Identify which cell holds the provided text, then report its [X, Y] central coordinate. 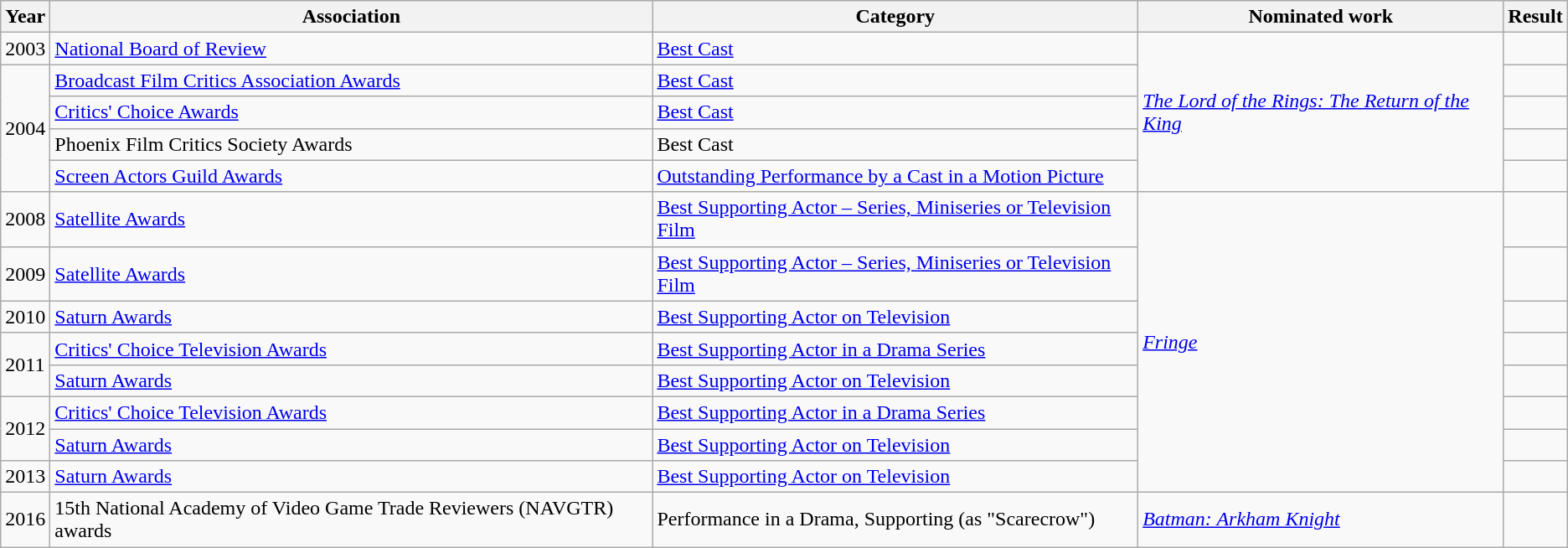
Performance in a Drama, Supporting (as "Scarecrow") [895, 520]
The Lord of the Rings: The Return of the King [1321, 112]
2016 [25, 520]
Fringe [1321, 342]
2011 [25, 364]
Batman: Arkham Knight [1321, 520]
Result [1535, 17]
2012 [25, 428]
Category [895, 17]
Nominated work [1321, 17]
Screen Actors Guild Awards [352, 176]
Association [352, 17]
Phoenix Film Critics Society Awards [352, 144]
Broadcast Film Critics Association Awards [352, 80]
2013 [25, 477]
2009 [25, 273]
National Board of Review [352, 49]
2010 [25, 317]
Year [25, 17]
Outstanding Performance by a Cast in a Motion Picture [895, 176]
2004 [25, 128]
Critics' Choice Awards [352, 112]
2003 [25, 49]
2008 [25, 220]
15th National Academy of Video Game Trade Reviewers (NAVGTR) awards [352, 520]
